Capture the cell that displays the provided text and extract its (X, Y) central coordinate. 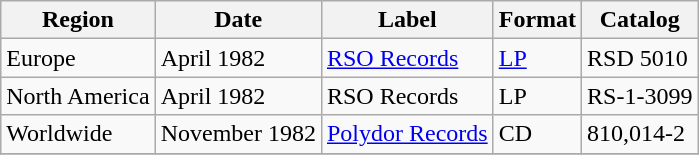
RS-1-3099 (640, 96)
Worldwide (78, 134)
Label (407, 20)
Catalog (640, 20)
Polydor Records (407, 134)
810,014-2 (640, 134)
Region (78, 20)
November 1982 (238, 134)
Date (238, 20)
North America (78, 96)
RSD 5010 (640, 58)
CD (537, 134)
Europe (78, 58)
Format (537, 20)
